Output the (x, y) coordinate of the center of the cell containing the given text.  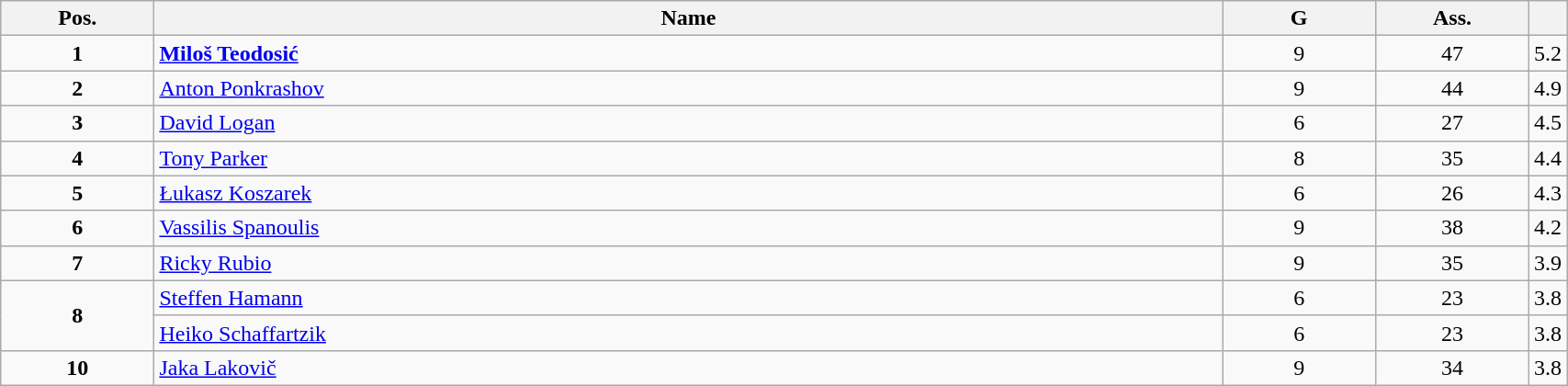
4.2 (1549, 228)
5 (77, 193)
Steffen Hamann (689, 298)
David Logan (689, 123)
Vassilis Spanoulis (689, 228)
3.9 (1549, 263)
Jaka Lakovič (689, 368)
26 (1451, 193)
38 (1451, 228)
Ass. (1451, 18)
44 (1451, 88)
34 (1451, 368)
Anton Ponkrashov (689, 88)
27 (1451, 123)
10 (77, 368)
1 (77, 53)
Tony Parker (689, 158)
Pos. (77, 18)
4.3 (1549, 193)
Heiko Schaffartzik (689, 333)
Łukasz Koszarek (689, 193)
3 (77, 123)
Miloš Teodosić (689, 53)
4.4 (1549, 158)
7 (77, 263)
Ricky Rubio (689, 263)
4.5 (1549, 123)
2 (77, 88)
4 (77, 158)
Name (689, 18)
4.9 (1549, 88)
5.2 (1549, 53)
G (1299, 18)
47 (1451, 53)
